Detect which cell encompasses the target text, then output its [x, y] center coordinate. 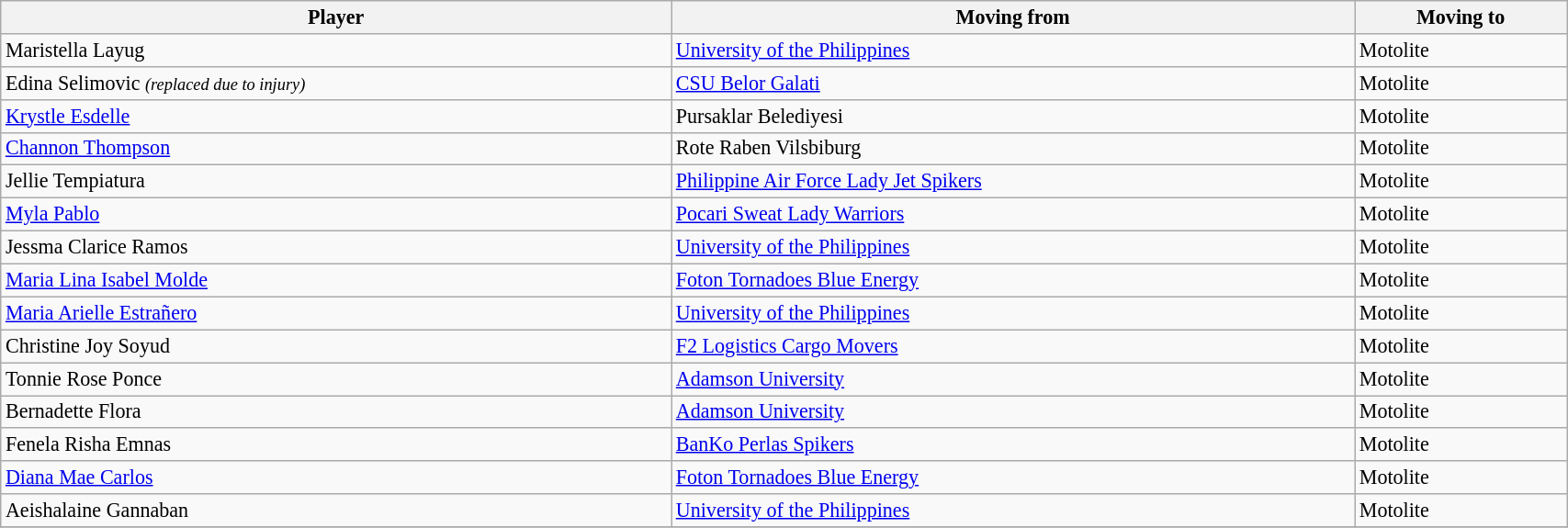
Pocari Sweat Lady Warriors [1013, 214]
Maria Lina Isabel Molde [336, 280]
Maria Arielle Estrañero [336, 313]
Jellie Tempiatura [336, 182]
Player [336, 17]
BanKo Perlas Spikers [1013, 444]
Tonnie Rose Ponce [336, 378]
Philippine Air Force Lady Jet Spikers [1013, 182]
Pursaklar Belediyesi [1013, 116]
Christine Joy Soyud [336, 346]
Fenela Risha Emnas [336, 444]
Channon Thompson [336, 149]
Jessma Clarice Ramos [336, 247]
Moving to [1461, 17]
Edina Selimovic (replaced due to injury) [336, 83]
Rote Raben Vilsbiburg [1013, 149]
F2 Logistics Cargo Movers [1013, 346]
Myla Pablo [336, 214]
Moving from [1013, 17]
Aeishalaine Gannaban [336, 511]
Maristella Layug [336, 50]
CSU Belor Galati [1013, 83]
Diana Mae Carlos [336, 477]
Krystle Esdelle [336, 116]
Bernadette Flora [336, 411]
